Search for the cell housing the specified text and yield its (X, Y) center coordinate. 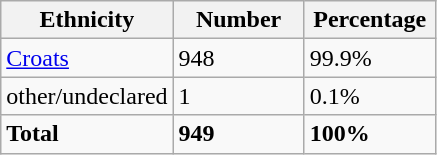
Total (87, 134)
949 (238, 134)
100% (370, 134)
Number (238, 20)
948 (238, 58)
99.9% (370, 58)
Croats (87, 58)
other/undeclared (87, 96)
Percentage (370, 20)
0.1% (370, 96)
Ethnicity (87, 20)
1 (238, 96)
